Detect which cell encompasses the target text, then output its [x, y] center coordinate. 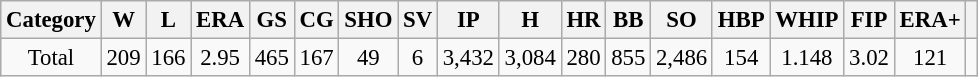
FIP [869, 20]
IP [468, 20]
GS [272, 20]
ERA+ [930, 20]
BB [628, 20]
SV [418, 20]
Total [51, 58]
121 [930, 58]
855 [628, 58]
3.02 [869, 58]
SHO [368, 20]
L [168, 20]
465 [272, 58]
HR [584, 20]
154 [740, 58]
2,486 [682, 58]
SO [682, 20]
3,084 [530, 58]
2.95 [220, 58]
167 [316, 58]
W [124, 20]
49 [368, 58]
H [530, 20]
209 [124, 58]
ERA [220, 20]
HBP [740, 20]
WHIP [807, 20]
CG [316, 20]
6 [418, 58]
166 [168, 58]
Category [51, 20]
1.148 [807, 58]
280 [584, 58]
3,432 [468, 58]
